Detect which cell encompasses the target text, then output its [X, Y] center coordinate. 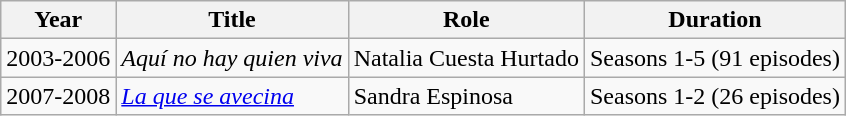
Title [232, 20]
Duration [714, 20]
Seasons 1-2 (26 episodes) [714, 96]
2003-2006 [58, 58]
La que se avecina [232, 96]
Sandra Espinosa [466, 96]
Natalia Cuesta Hurtado [466, 58]
Year [58, 20]
Role [466, 20]
Seasons 1-5 (91 episodes) [714, 58]
2007-2008 [58, 96]
Aquí no hay quien viva [232, 58]
